Search for the cell housing the specified text and yield its [X, Y] center coordinate. 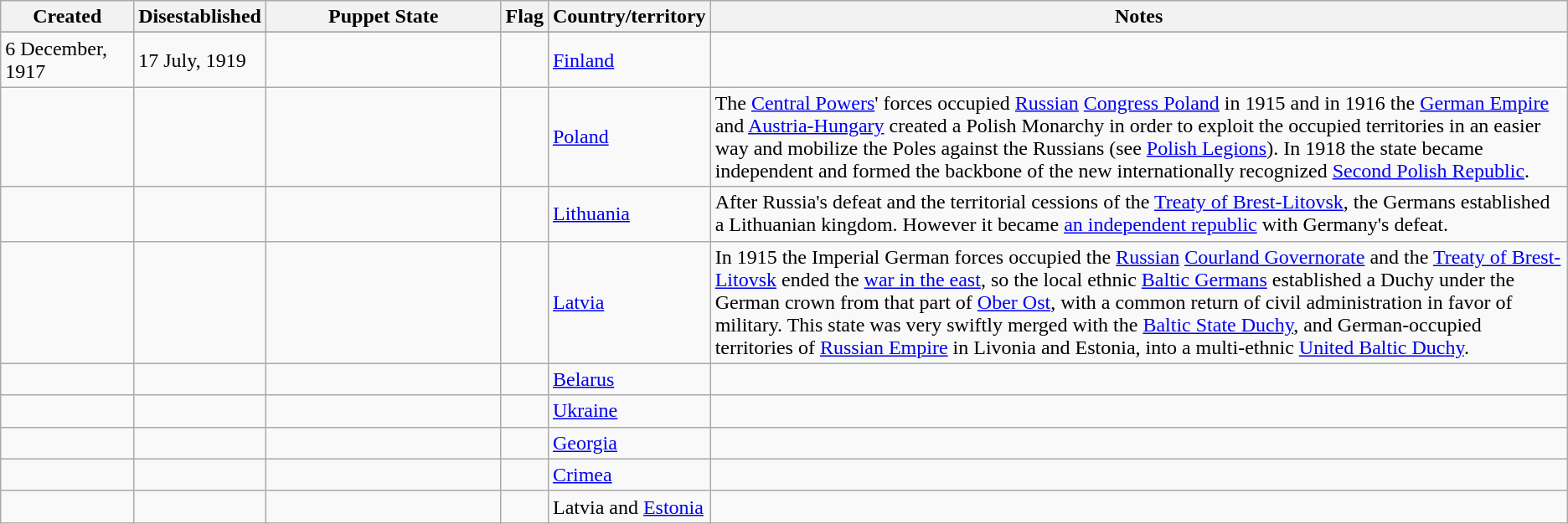
Ukraine [629, 411]
Latvia [629, 302]
Created [67, 17]
Notes [1139, 17]
Disestablished [200, 17]
Puppet State [384, 17]
Flag [524, 17]
Poland [629, 137]
Belarus [629, 379]
Country/territory [629, 17]
Crimea [629, 475]
Georgia [629, 443]
Finland [629, 60]
6 December, 1917 [67, 60]
17 July, 1919 [200, 60]
Lithuania [629, 214]
Latvia and Estonia [629, 506]
